From the cell containing the given text, extract its center point as [X, Y] coordinate. 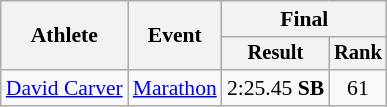
Athlete [64, 36]
Marathon [175, 88]
David Carver [64, 88]
2:25.45 SB [276, 88]
Result [276, 54]
Rank [358, 54]
61 [358, 88]
Event [175, 36]
Final [304, 19]
